Provide the (x, y) coordinate of the cell's center where the given text is located.  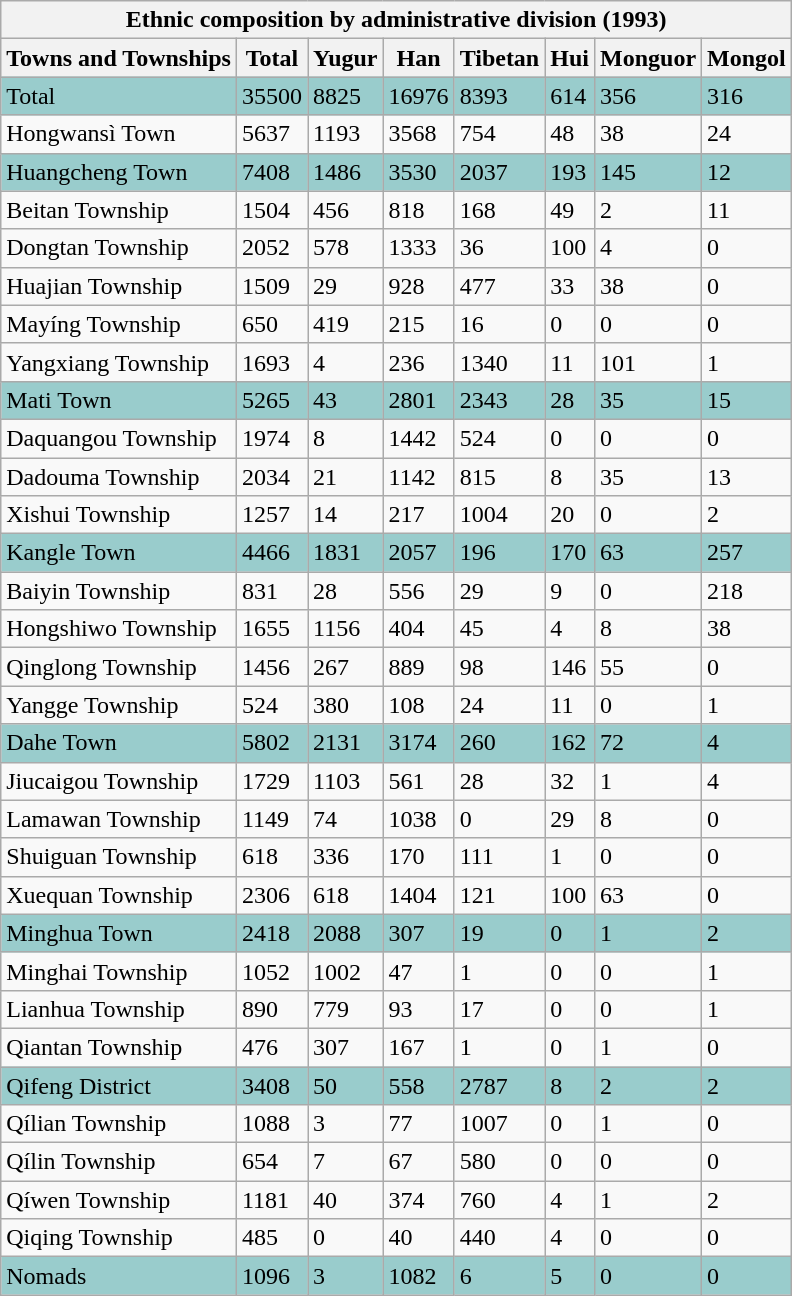
Hui (570, 58)
43 (346, 400)
556 (418, 591)
Yangxiang Township (119, 362)
2052 (272, 248)
7408 (272, 172)
50 (346, 1085)
1142 (418, 477)
578 (346, 248)
889 (418, 667)
215 (418, 324)
Yugur (346, 58)
Beitan Township (119, 210)
8825 (346, 96)
1504 (272, 210)
1007 (500, 1124)
Dahe Town (119, 743)
19 (500, 933)
2418 (272, 933)
654 (272, 1162)
Qinglong Township (119, 667)
74 (346, 819)
1088 (272, 1124)
1486 (346, 172)
831 (272, 591)
1509 (272, 286)
1340 (500, 362)
108 (418, 705)
16976 (418, 96)
217 (418, 515)
Qiantan Township (119, 1047)
650 (272, 324)
1156 (346, 629)
Monguor (648, 58)
2131 (346, 743)
1181 (272, 1200)
1456 (272, 667)
476 (272, 1047)
4466 (272, 553)
2306 (272, 895)
267 (346, 667)
48 (570, 134)
1004 (500, 515)
162 (570, 743)
419 (346, 324)
Lianhua Township (119, 1009)
440 (500, 1238)
3408 (272, 1085)
754 (500, 134)
260 (500, 743)
3530 (418, 172)
Dongtan Township (119, 248)
2037 (500, 172)
47 (418, 971)
121 (500, 895)
45 (500, 629)
760 (500, 1200)
Kangle Town (119, 553)
32 (570, 781)
1442 (418, 438)
Xishui Township (119, 515)
Qifeng District (119, 1085)
Dadouma Township (119, 477)
3568 (418, 134)
Lamawan Township (119, 819)
Daquangou Township (119, 438)
Hongwansì Town (119, 134)
580 (500, 1162)
218 (747, 591)
Xuequan Township (119, 895)
1052 (272, 971)
193 (570, 172)
5637 (272, 134)
1149 (272, 819)
Mayíng Township (119, 324)
Qiqing Township (119, 1238)
1193 (346, 134)
Towns and Townships (119, 58)
Yangge Township (119, 705)
477 (500, 286)
145 (648, 172)
111 (500, 857)
16 (500, 324)
Mongol (747, 58)
818 (418, 210)
21 (346, 477)
1693 (272, 362)
9 (570, 591)
404 (418, 629)
5802 (272, 743)
1038 (418, 819)
49 (570, 210)
Shuiguan Township (119, 857)
67 (418, 1162)
558 (418, 1085)
12 (747, 172)
1729 (272, 781)
1333 (418, 248)
Minghua Town (119, 933)
101 (648, 362)
2034 (272, 477)
Jiucaigou Township (119, 781)
1404 (418, 895)
93 (418, 1009)
356 (648, 96)
Qíwen Township (119, 1200)
336 (346, 857)
380 (346, 705)
36 (500, 248)
1974 (272, 438)
15 (747, 400)
561 (418, 781)
196 (500, 553)
55 (648, 667)
Hongshiwo Township (119, 629)
33 (570, 286)
779 (346, 1009)
1096 (272, 1276)
236 (418, 362)
13 (747, 477)
456 (346, 210)
5265 (272, 400)
928 (418, 286)
2343 (500, 400)
374 (418, 1200)
2787 (500, 1085)
316 (747, 96)
Han (418, 58)
Huajian Township (119, 286)
35500 (272, 96)
168 (500, 210)
2057 (418, 553)
6 (500, 1276)
8393 (500, 96)
5 (570, 1276)
Mati Town (119, 400)
1831 (346, 553)
614 (570, 96)
98 (500, 667)
17 (500, 1009)
1103 (346, 781)
Tibetan (500, 58)
3174 (418, 743)
1002 (346, 971)
Ethnic composition by administrative division (1993) (396, 20)
Qílian Township (119, 1124)
14 (346, 515)
1082 (418, 1276)
2801 (418, 400)
Baiyin Township (119, 591)
20 (570, 515)
485 (272, 1238)
Qílin Township (119, 1162)
77 (418, 1124)
72 (648, 743)
7 (346, 1162)
257 (747, 553)
Minghai Township (119, 971)
815 (500, 477)
Nomads (119, 1276)
2088 (346, 933)
890 (272, 1009)
146 (570, 667)
1257 (272, 515)
1655 (272, 629)
Huangcheng Town (119, 172)
167 (418, 1047)
